Identify which cell holds the provided text, then report its [X, Y] central coordinate. 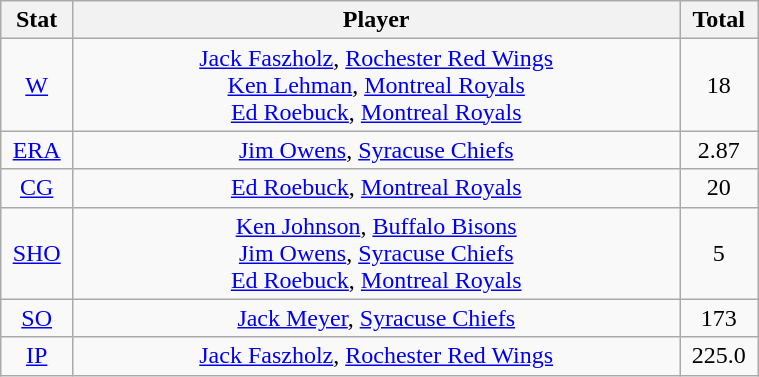
Ed Roebuck, Montreal Royals [376, 188]
5 [719, 253]
SO [37, 318]
Jack Faszholz, Rochester Red Wings Ken Lehman, Montreal Royals Ed Roebuck, Montreal Royals [376, 85]
173 [719, 318]
Player [376, 20]
Ken Johnson, Buffalo Bisons Jim Owens, Syracuse Chiefs Ed Roebuck, Montreal Royals [376, 253]
ERA [37, 150]
SHO [37, 253]
W [37, 85]
Jim Owens, Syracuse Chiefs [376, 150]
225.0 [719, 356]
2.87 [719, 150]
Total [719, 20]
Jack Meyer, Syracuse Chiefs [376, 318]
IP [37, 356]
18 [719, 85]
CG [37, 188]
Stat [37, 20]
Jack Faszholz, Rochester Red Wings [376, 356]
20 [719, 188]
